Output the [x, y] coordinate of the center of the cell containing the given text.  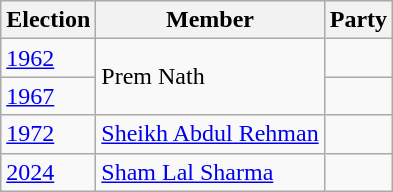
Member [210, 20]
2024 [48, 172]
1972 [48, 134]
1962 [48, 58]
Prem Nath [210, 77]
Sham Lal Sharma [210, 172]
Party [358, 20]
Election [48, 20]
1967 [48, 96]
Sheikh Abdul Rehman [210, 134]
